Pinpoint the cell where the given text exists, returning its [X, Y] midpoint coordinate. 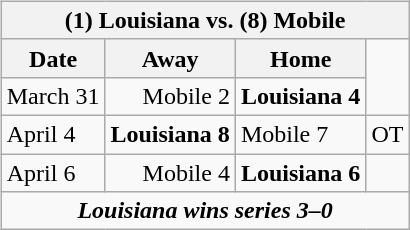
March 31 [53, 96]
Louisiana 6 [300, 173]
April 4 [53, 134]
Away [170, 58]
Home [300, 58]
Louisiana 4 [300, 96]
Louisiana 8 [170, 134]
Mobile 7 [300, 134]
Louisiana wins series 3–0 [205, 211]
(1) Louisiana vs. (8) Mobile [205, 20]
OT [388, 134]
April 6 [53, 173]
Mobile 4 [170, 173]
Mobile 2 [170, 96]
Date [53, 58]
